Return (x, y) of the center of cell containing provided text 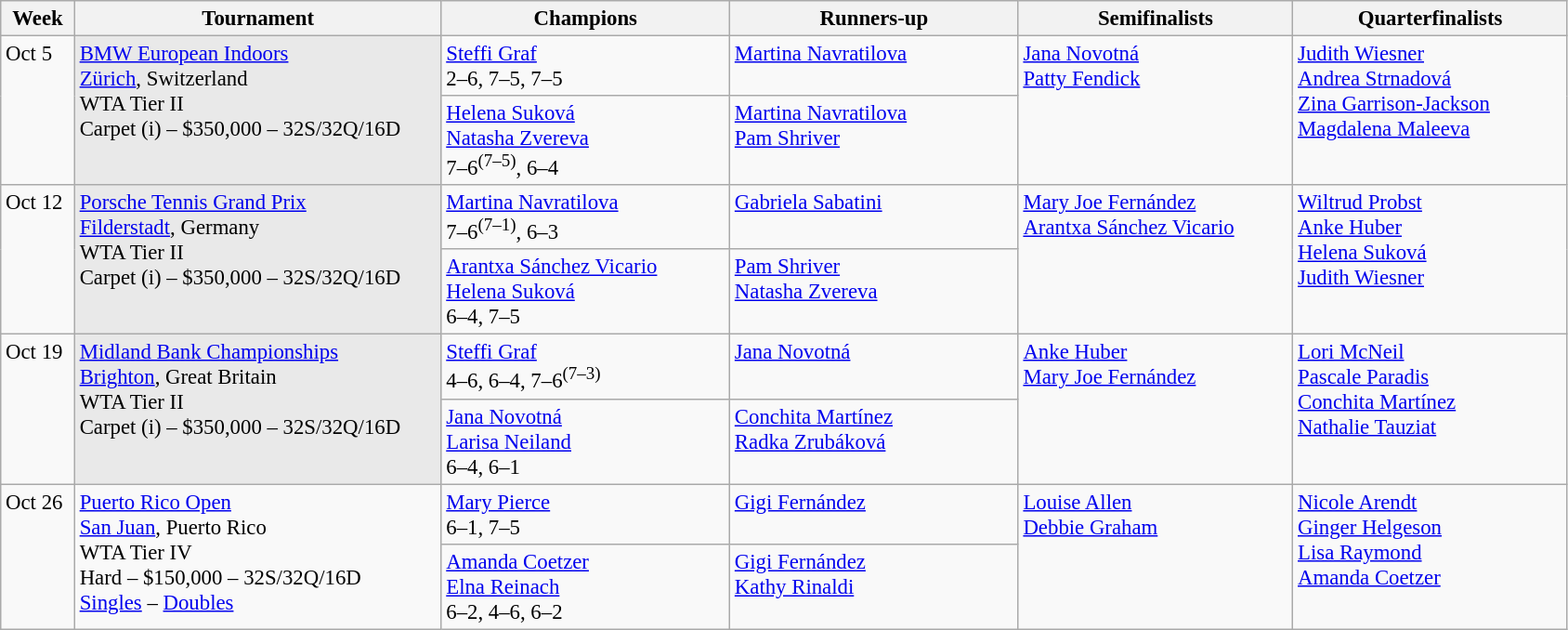
Jana Novotná Patty Fendick (1156, 112)
Judith Wiesner Andrea Strnadová Zina Garrison-Jackson Magdalena Maleeva (1431, 112)
Oct 5 (38, 112)
Oct 26 (38, 557)
BMW European Indoors Zürich, SwitzerlandWTA Tier IICarpet (i) – $350,000 – 32S/32Q/16D (258, 112)
Conchita Martínez Radka Zrubáková (875, 441)
Pam Shriver Natasha Zvereva (875, 292)
Semifinalists (1156, 19)
Tournament (258, 19)
Helena Suková Natasha Zvereva7–6(7–5), 6–4 (585, 140)
Puerto Rico OpenSan Juan, Puerto RicoWTA Tier IVHard – $150,000 – 32S/32Q/16DSingles – Doubles (258, 557)
Jana Novotná (875, 366)
Louise Allen Debbie Graham (1156, 557)
Anke Huber Mary Joe Fernández (1156, 409)
Mary Joe Fernández Arantxa Sánchez Vicario (1156, 260)
Gigi Fernández (875, 515)
Arantxa Sánchez Vicario Helena Suková6–4, 7–5 (585, 292)
Wiltrud Probst Anke Huber Helena Suková Judith Wiesner (1431, 260)
Steffi Graf4–6, 6–4, 7–6(7–3) (585, 366)
Steffi Graf2–6, 7–5, 7–5 (585, 67)
Week (38, 19)
Nicole Arendt Ginger Helgeson Lisa Raymond Amanda Coetzer (1431, 557)
Martina Navratilova (875, 67)
Oct 12 (38, 260)
Champions (585, 19)
Lori McNeil Pascale Paradis Conchita Martínez Nathalie Tauziat (1431, 409)
Midland Bank ChampionshipsBrighton, Great BritainWTA Tier IICarpet (i) – $350,000 – 32S/32Q/16D (258, 409)
Runners-up (875, 19)
Quarterfinalists (1431, 19)
Martina Navratilova Pam Shriver (875, 140)
Mary Pierce6–1, 7–5 (585, 515)
Porsche Tennis Grand PrixFilderstadt, GermanyWTA Tier IICarpet (i) – $350,000 – 32S/32Q/16D (258, 260)
Martina Navratilova7–6(7–1), 6–3 (585, 217)
Amanda Coetzer Elna Reinach6–2, 4–6, 6–2 (585, 586)
Jana Novotná Larisa Neiland6–4, 6–1 (585, 441)
Gigi Fernández Kathy Rinaldi (875, 586)
Oct 19 (38, 409)
Gabriela Sabatini (875, 217)
